Identify which cell holds the provided text, then report its [X, Y] central coordinate. 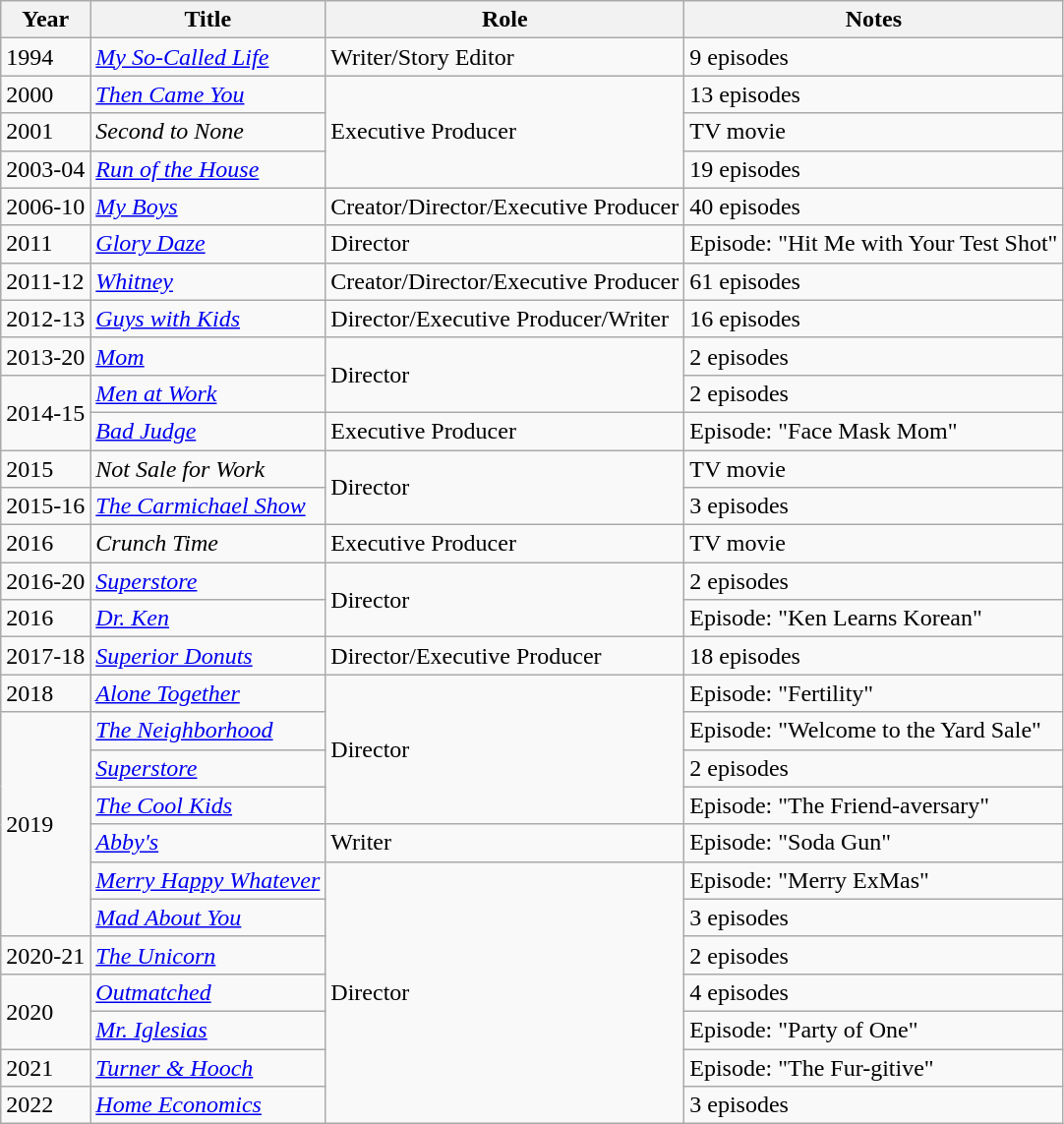
Alone Together [208, 693]
Home Economics [208, 1105]
Episode: "Merry ExMas" [873, 880]
2011-12 [45, 281]
2013-20 [45, 356]
Title [208, 20]
2018 [45, 693]
Episode: "The Friend-aversary" [873, 805]
Turner & Hooch [208, 1067]
2017-18 [45, 656]
2014-15 [45, 412]
2015 [45, 469]
Outmatched [208, 992]
Then Came You [208, 94]
19 episodes [873, 169]
Glory Daze [208, 244]
18 episodes [873, 656]
My Boys [208, 207]
2020 [45, 1011]
Not Sale for Work [208, 469]
Role [505, 20]
Episode: "Party of One" [873, 1030]
Episode: "Ken Learns Korean" [873, 619]
2001 [45, 132]
Men at Work [208, 393]
Director/Executive Producer [505, 656]
2016-20 [45, 581]
Writer [505, 843]
2006-10 [45, 207]
Bad Judge [208, 431]
2003-04 [45, 169]
Episode: "Face Mask Mom" [873, 431]
Whitney [208, 281]
Mr. Iglesias [208, 1030]
2022 [45, 1105]
1994 [45, 57]
The Cool Kids [208, 805]
2012-13 [45, 319]
The Unicorn [208, 955]
2000 [45, 94]
Mom [208, 356]
Superior Donuts [208, 656]
Dr. Ken [208, 619]
Crunch Time [208, 544]
2015-16 [45, 506]
Episode: "Welcome to the Yard Sale" [873, 731]
Writer/Story Editor [505, 57]
The Carmichael Show [208, 506]
Year [45, 20]
2019 [45, 824]
16 episodes [873, 319]
13 episodes [873, 94]
2021 [45, 1067]
Episode: "Soda Gun" [873, 843]
Mad About You [208, 917]
Director/Executive Producer/Writer [505, 319]
Abby's [208, 843]
Run of the House [208, 169]
Episode: "The Fur-gitive" [873, 1067]
40 episodes [873, 207]
Merry Happy Whatever [208, 880]
61 episodes [873, 281]
Second to None [208, 132]
The Neighborhood [208, 731]
9 episodes [873, 57]
Guys with Kids [208, 319]
Notes [873, 20]
2020-21 [45, 955]
Episode: "Fertility" [873, 693]
Episode: "Hit Me with Your Test Shot" [873, 244]
My So-Called Life [208, 57]
4 episodes [873, 992]
2011 [45, 244]
